Locate the cell with the specified text and output its [X, Y] center coordinate. 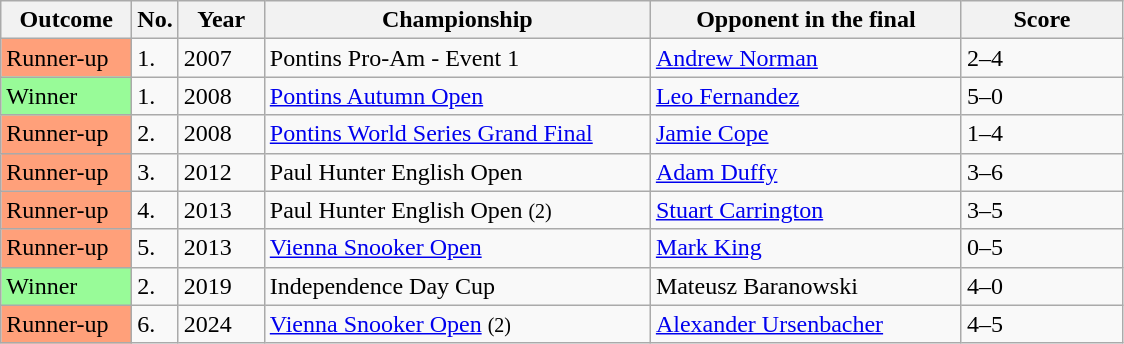
Adam Duffy [806, 172]
2024 [221, 324]
Paul Hunter English Open [457, 172]
2019 [221, 286]
Jamie Cope [806, 134]
2007 [221, 58]
Pontins Pro-Am - Event 1 [457, 58]
Independence Day Cup [457, 286]
Stuart Carrington [806, 210]
6. [155, 324]
Andrew Norman [806, 58]
5–0 [1042, 96]
Paul Hunter English Open (2) [457, 210]
Vienna Snooker Open (2) [457, 324]
Outcome [66, 20]
Leo Fernandez [806, 96]
4–5 [1042, 324]
1–4 [1042, 134]
0–5 [1042, 248]
Championship [457, 20]
Opponent in the final [806, 20]
Alexander Ursenbacher [806, 324]
Mark King [806, 248]
No. [155, 20]
2–4 [1042, 58]
3–5 [1042, 210]
5. [155, 248]
4. [155, 210]
Vienna Snooker Open [457, 248]
Mateusz Baranowski [806, 286]
Pontins World Series Grand Final [457, 134]
3. [155, 172]
2012 [221, 172]
3–6 [1042, 172]
4–0 [1042, 286]
Year [221, 20]
Pontins Autumn Open [457, 96]
Score [1042, 20]
